Capture the cell that displays the provided text and extract its (X, Y) central coordinate. 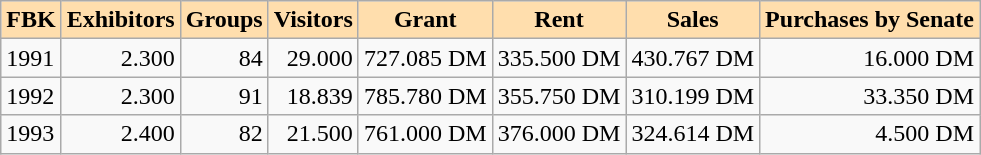
727.085 DM (425, 58)
82 (224, 134)
Grant (425, 20)
4.500 DM (870, 134)
91 (224, 96)
21.500 (313, 134)
376.000 DM (559, 134)
Visitors (313, 20)
2.400 (120, 134)
785.780 DM (425, 96)
1992 (31, 96)
Sales (693, 20)
29.000 (313, 58)
Purchases by Senate (870, 20)
335.500 DM (559, 58)
FBK (31, 20)
430.767 DM (693, 58)
Exhibitors (120, 20)
84 (224, 58)
355.750 DM (559, 96)
Rent (559, 20)
761.000 DM (425, 134)
33.350 DM (870, 96)
1991 (31, 58)
1993 (31, 134)
16.000 DM (870, 58)
Groups (224, 20)
324.614 DM (693, 134)
310.199 DM (693, 96)
18.839 (313, 96)
